Return (X, Y) of the center of cell containing provided text 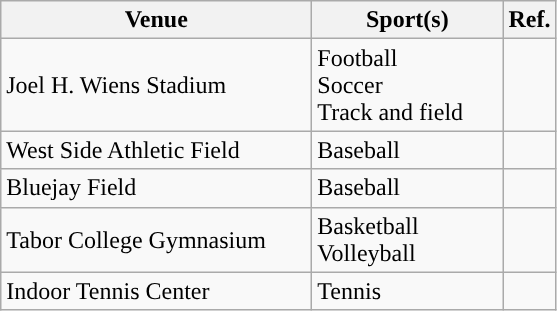
Tabor College Gymnasium (156, 240)
Joel H. Wiens Stadium (156, 85)
Sport(s) (408, 20)
Venue (156, 20)
Indoor Tennis Center (156, 291)
Basketball Volleyball (408, 240)
West Side Athletic Field (156, 150)
Tennis (408, 291)
Football Soccer Track and field (408, 85)
Bluejay Field (156, 188)
Ref. (530, 20)
